Extract the [X, Y] coordinate from the center of the cell holding the provided text.  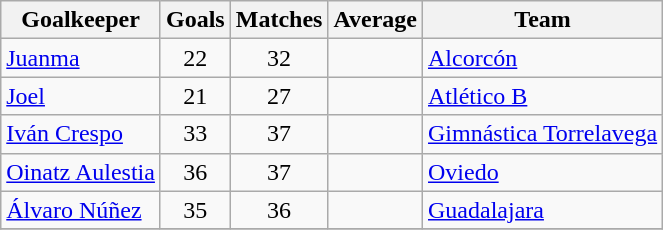
22 [195, 58]
Gimnástica Torrelavega [542, 134]
35 [195, 210]
Oinatz Aulestia [81, 172]
Juanma [81, 58]
Joel [81, 96]
Goalkeeper [81, 20]
33 [195, 134]
Goals [195, 20]
Guadalajara [542, 210]
21 [195, 96]
Oviedo [542, 172]
Iván Crespo [81, 134]
27 [279, 96]
Team [542, 20]
Álvaro Núñez [81, 210]
Atlético B [542, 96]
Average [376, 20]
32 [279, 58]
Matches [279, 20]
Alcorcón [542, 58]
